Provide the [x, y] coordinate of the cell's center where the given text is located.  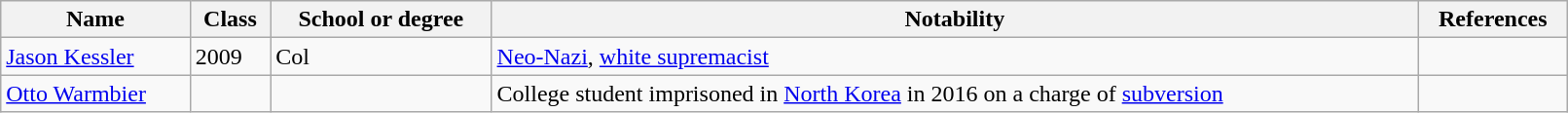
Col [382, 56]
Neo-Nazi, white supremacist [955, 56]
Class [230, 19]
Otto Warmbier [95, 94]
College student imprisoned in North Korea in 2016 on a charge of subversion [955, 94]
School or degree [382, 19]
Jason Kessler [95, 56]
2009 [230, 56]
Name [95, 19]
Notability [955, 19]
References [1493, 19]
